Output the (X, Y) coordinate of the center of the cell containing the given text.  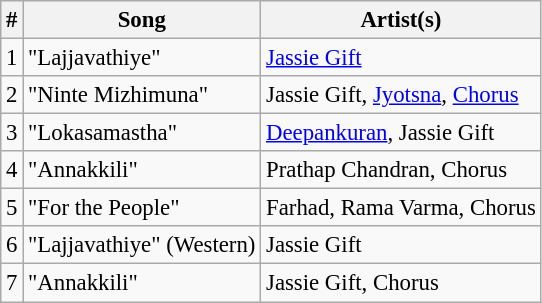
Song (142, 20)
Farhad, Rama Varma, Chorus (401, 208)
3 (12, 133)
Jassie Gift, Jyotsna, Chorus (401, 95)
"Ninte Mizhimuna" (142, 95)
Prathap Chandran, Chorus (401, 170)
"For the People" (142, 208)
"Lajjavathiye" (Western) (142, 245)
1 (12, 58)
5 (12, 208)
"Lokasamastha" (142, 133)
Deepankuran, Jassie Gift (401, 133)
Jassie Gift, Chorus (401, 283)
"Lajjavathiye" (142, 58)
7 (12, 283)
# (12, 20)
2 (12, 95)
Artist(s) (401, 20)
6 (12, 245)
4 (12, 170)
